Pinpoint the cell where the given text exists, returning its (X, Y) midpoint coordinate. 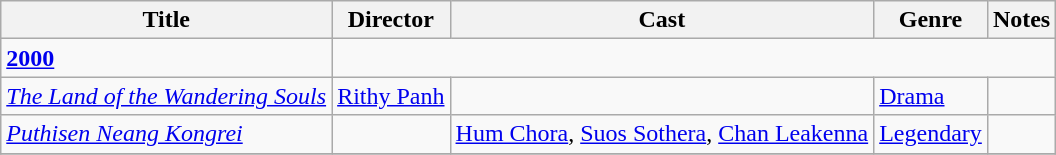
The Land of the Wandering Souls (166, 96)
Director (391, 20)
Cast (662, 20)
2000 (166, 58)
Genre (931, 20)
Hum Chora, Suos Sothera, Chan Leakenna (662, 134)
Rithy Panh (391, 96)
Title (166, 20)
Puthisen Neang Kongrei (166, 134)
Legendary (931, 134)
Drama (931, 96)
Notes (1021, 20)
